Output the [X, Y] coordinate of the center of the cell containing the given text.  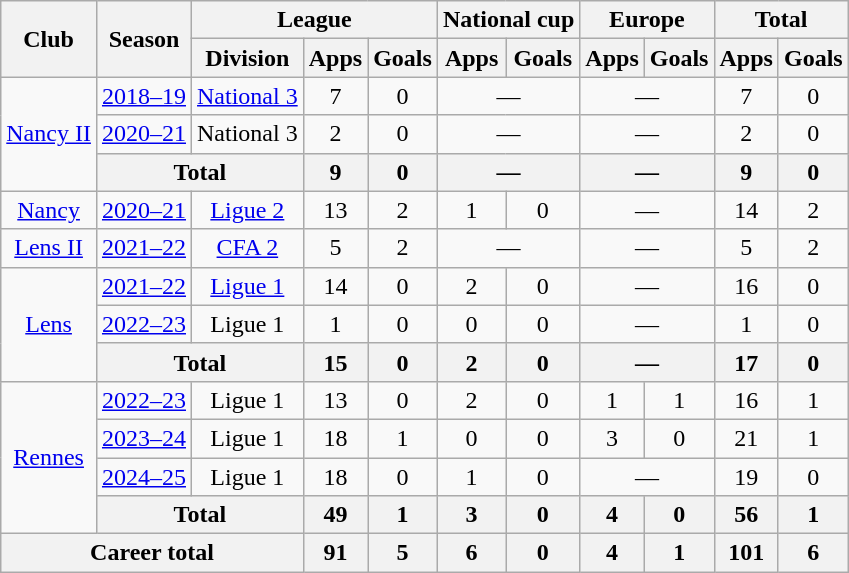
National cup [508, 20]
17 [746, 362]
21 [746, 438]
Lens II [49, 248]
2018–19 [144, 96]
CFA 2 [248, 248]
2023–24 [144, 438]
56 [746, 515]
Nancy II [49, 134]
Europe [647, 20]
League [315, 20]
Lens [49, 324]
49 [335, 515]
Rennes [49, 457]
15 [335, 362]
101 [746, 553]
Nancy [49, 210]
Division [248, 58]
91 [335, 553]
2024–25 [144, 477]
Career total [152, 553]
19 [746, 477]
Season [144, 39]
Ligue 2 [248, 210]
Club [49, 39]
